Capture the cell that displays the provided text and extract its [x, y] central coordinate. 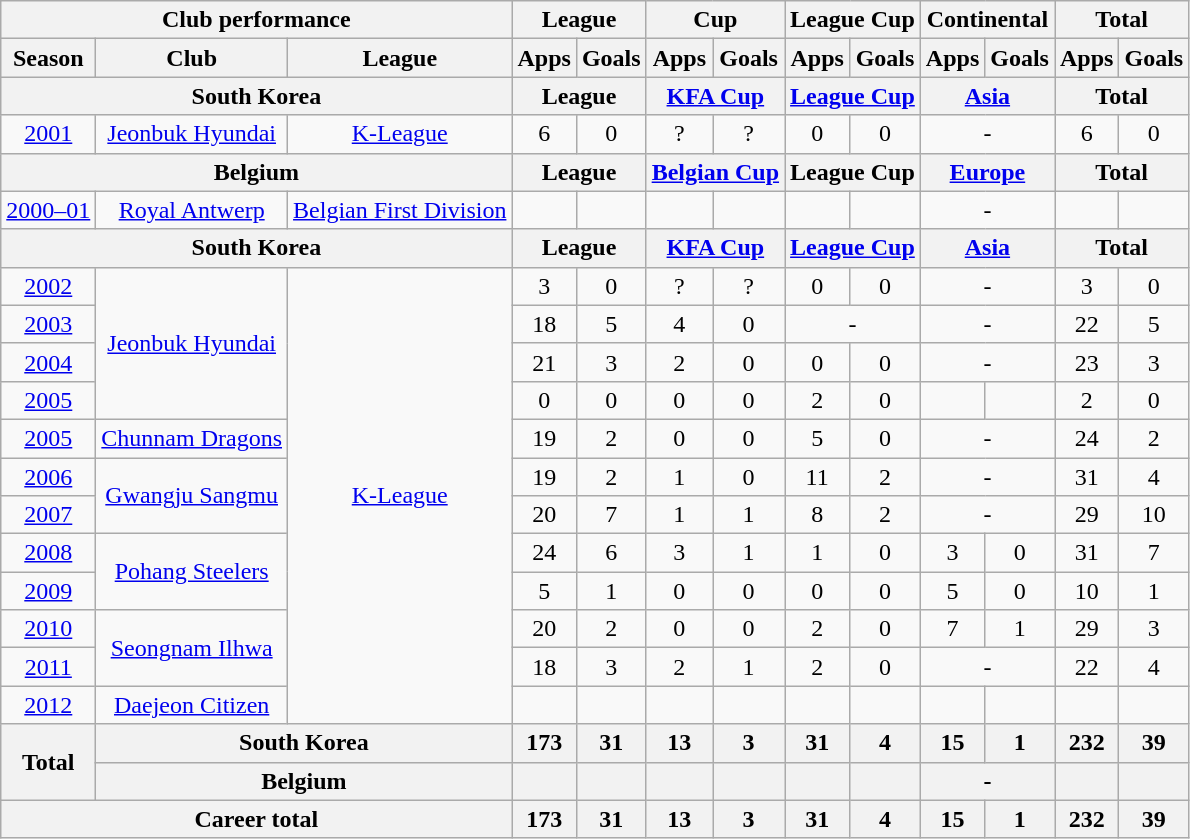
2008 [48, 553]
Cup [715, 20]
Club [192, 58]
Seongnam Ilhwa [192, 648]
2006 [48, 477]
8 [818, 515]
Chunnam Dragons [192, 438]
Pohang Steelers [192, 572]
Club performance [256, 20]
Continental [987, 20]
21 [544, 362]
2010 [48, 629]
11 [818, 477]
2001 [48, 134]
Europe [987, 172]
2009 [48, 591]
Belgian First Division [400, 210]
2011 [48, 667]
2004 [48, 362]
Belgian Cup [715, 172]
Royal Antwerp [192, 210]
Daejeon Citizen [192, 705]
Season [48, 58]
2000–01 [48, 210]
Career total [256, 819]
2007 [48, 515]
2003 [48, 324]
23 [1086, 362]
2012 [48, 705]
2002 [48, 286]
Gwangju Sangmu [192, 496]
